Locate the cell with the specified text and output its (x, y) center coordinate. 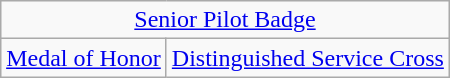
Distinguished Service Cross (308, 58)
Senior Pilot Badge (226, 20)
Medal of Honor (84, 58)
